Scan for the cell matching the given text and deliver its [X, Y] coordinate at center. 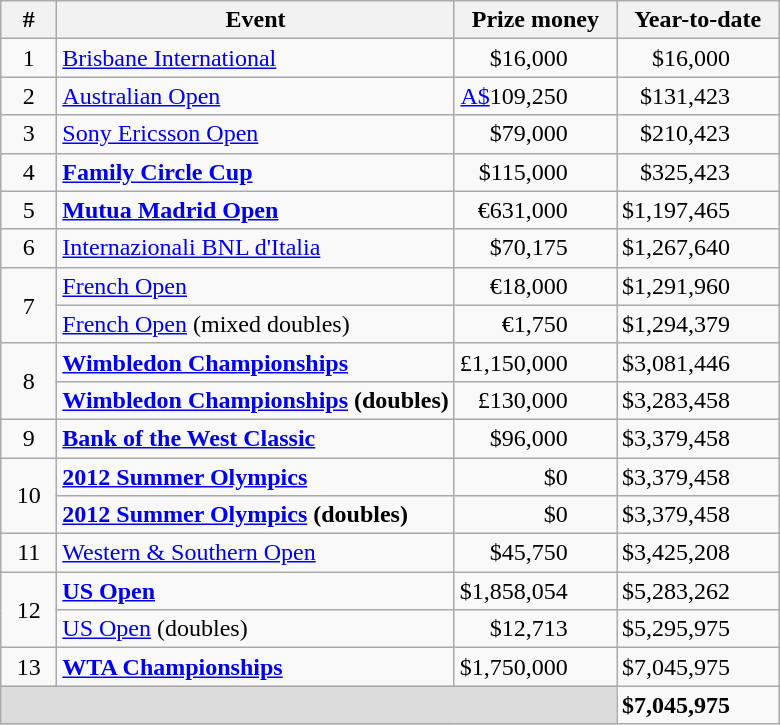
$45,750 [535, 553]
US Open (doubles) [256, 629]
# [29, 20]
Wimbledon Championships (doubles) [256, 400]
Prize money [535, 20]
Bank of the West Classic [256, 438]
Year-to-date [698, 20]
Wimbledon Championships [256, 362]
$5,295,975 [698, 629]
$1,267,640 [698, 248]
$5,283,262 [698, 591]
€631,000 [535, 210]
$1,291,960 [698, 286]
$3,283,458 [698, 400]
5 [29, 210]
2 [29, 96]
8 [29, 381]
French Open (mixed doubles) [256, 324]
2012 Summer Olympics [256, 477]
£1,150,000 [535, 362]
3 [29, 134]
French Open [256, 286]
$1,858,054 [535, 591]
$115,000 [535, 172]
$1,750,000 [535, 667]
10 [29, 496]
Event [256, 20]
9 [29, 438]
$70,175 [535, 248]
$325,423 [698, 172]
US Open [256, 591]
Western & Southern Open [256, 553]
Mutua Madrid Open [256, 210]
$12,713 [535, 629]
$210,423 [698, 134]
€1,750 [535, 324]
13 [29, 667]
$79,000 [535, 134]
Australian Open [256, 96]
€18,000 [535, 286]
$3,425,208 [698, 553]
$96,000 [535, 438]
$1,294,379 [698, 324]
6 [29, 248]
$131,423 [698, 96]
11 [29, 553]
1 [29, 58]
Internazionali BNL d'Italia [256, 248]
$3,081,446 [698, 362]
$1,197,465 [698, 210]
2012 Summer Olympics (doubles) [256, 515]
WTA Championships [256, 667]
7 [29, 305]
4 [29, 172]
Brisbane International [256, 58]
Sony Ericsson Open [256, 134]
A$109,250 [535, 96]
Family Circle Cup [256, 172]
12 [29, 610]
£130,000 [535, 400]
